Return the (x, y) coordinate for the center point of the cell that contains the specified text.  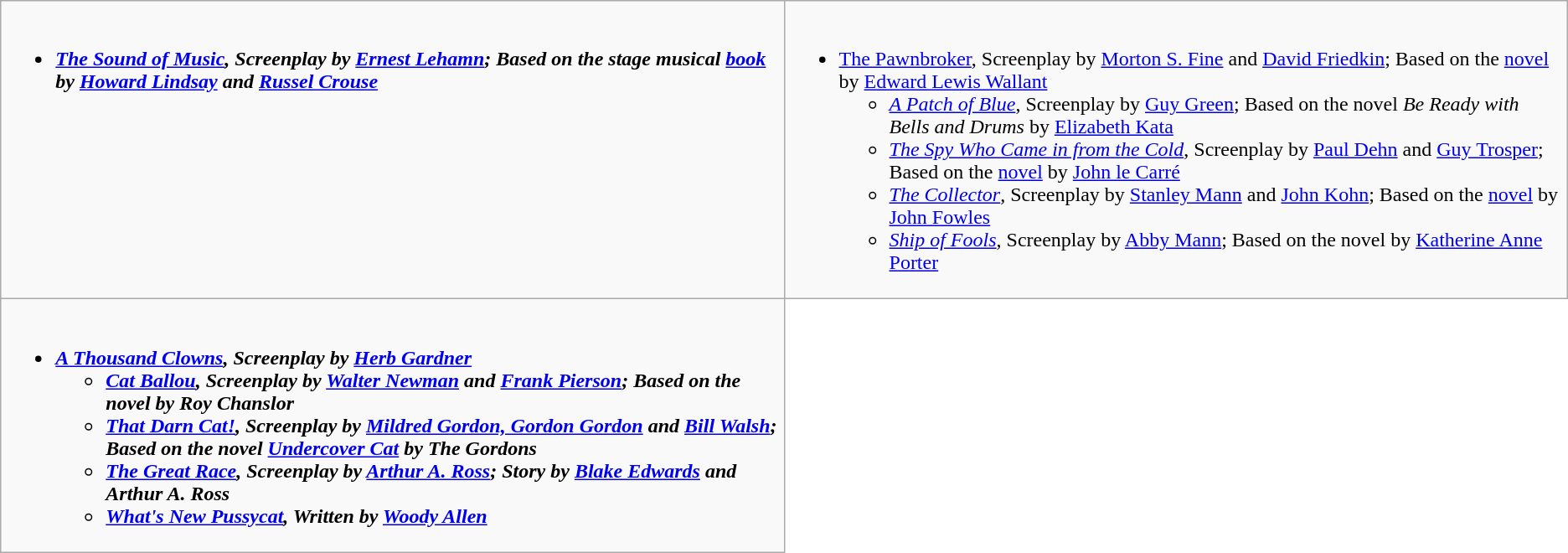
The Sound of Music, Screenplay by Ernest Lehamn; Based on the stage musical book by Howard Lindsay and Russel Crouse (392, 150)
